Extract the (X, Y) coordinate from the center of the cell holding the provided text.  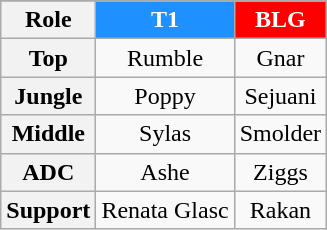
Middle (48, 134)
Sejuani (280, 96)
Top (48, 58)
T1 (165, 20)
Ashe (165, 172)
Rakan (280, 210)
Sylas (165, 134)
Renata Glasc (165, 210)
Rumble (165, 58)
BLG (280, 20)
Gnar (280, 58)
Role (48, 20)
Poppy (165, 96)
Ziggs (280, 172)
Support (48, 210)
Jungle (48, 96)
ADC (48, 172)
Smolder (280, 134)
